Identify which cell holds the provided text, then report its [x, y] central coordinate. 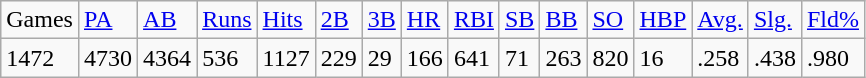
16 [663, 58]
Fld% [832, 20]
.258 [720, 58]
PA [108, 20]
.438 [774, 58]
RBI [474, 20]
641 [474, 58]
Slg. [774, 20]
HR [424, 20]
4364 [168, 58]
1127 [286, 58]
229 [338, 58]
4730 [108, 58]
SB [519, 20]
Hits [286, 20]
Games [40, 20]
Runs [227, 20]
SO [610, 20]
.980 [832, 58]
2B [338, 20]
536 [227, 58]
71 [519, 58]
Avg. [720, 20]
3B [382, 20]
263 [564, 58]
166 [424, 58]
1472 [40, 58]
29 [382, 58]
BB [564, 20]
AB [168, 20]
HBP [663, 20]
820 [610, 58]
